Identify which cell holds the provided text, then report its (X, Y) central coordinate. 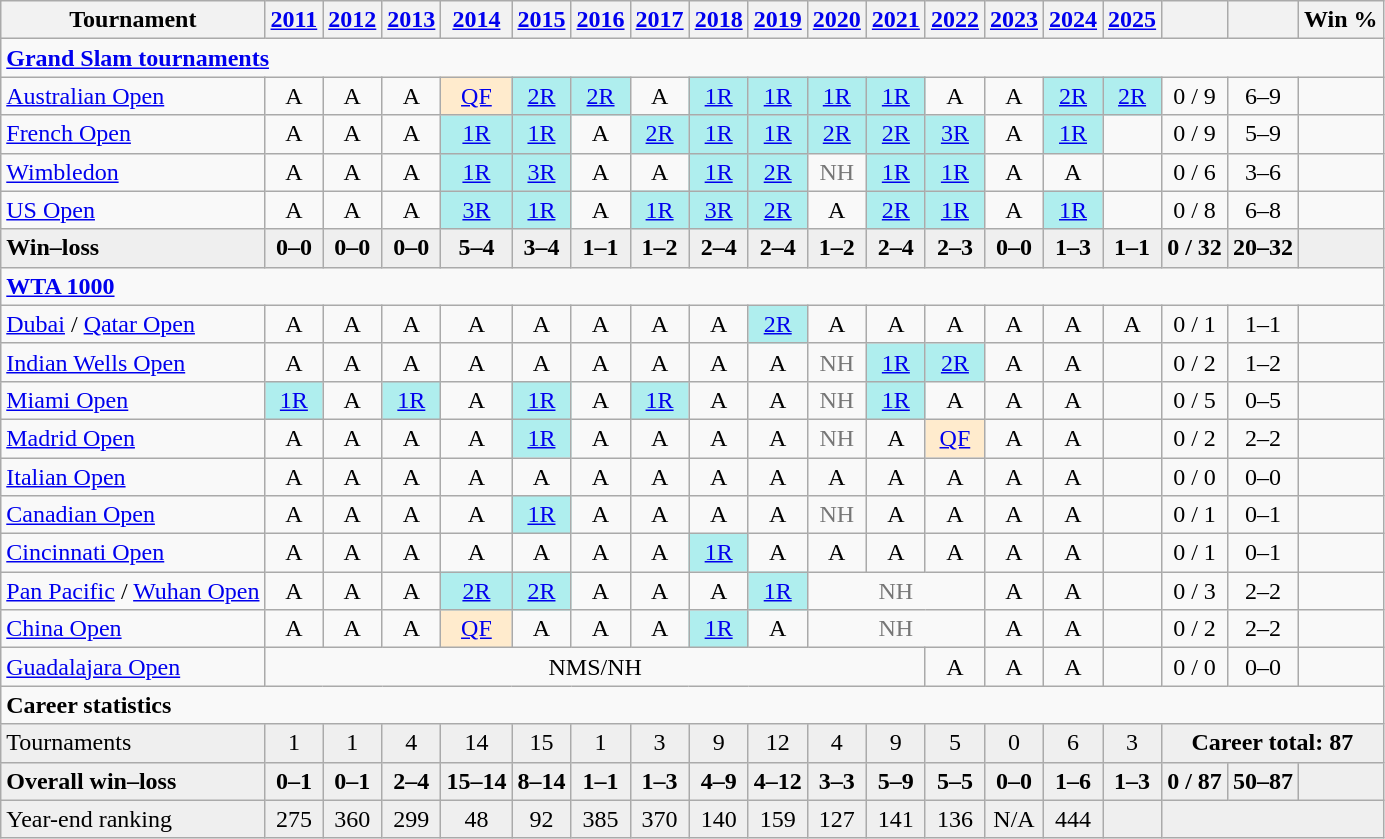
2023 (1014, 20)
140 (718, 819)
92 (542, 819)
2–3 (954, 248)
5 (954, 743)
0 / 3 (1195, 591)
14 (476, 743)
Win–loss (133, 248)
Tournament (133, 20)
Overall win–loss (133, 781)
Italian Open (133, 477)
15 (542, 743)
WTA 1000 (692, 286)
20–32 (1262, 248)
2013 (412, 20)
5–5 (954, 781)
385 (600, 819)
2011 (294, 20)
6 (1074, 743)
Career total: 87 (1272, 743)
2016 (600, 20)
Madrid Open (133, 438)
Australian Open (133, 96)
6–9 (1262, 96)
Indian Wells Open (133, 362)
275 (294, 819)
Wimbledon (133, 172)
French Open (133, 134)
NMS/NH (595, 667)
4–9 (718, 781)
12 (778, 743)
141 (896, 819)
Pan Pacific / Wuhan Open (133, 591)
127 (836, 819)
Tournaments (133, 743)
3–3 (836, 781)
0 / 87 (1195, 781)
15–14 (476, 781)
0–5 (1262, 400)
0 / 5 (1195, 400)
360 (352, 819)
Dubai / Qatar Open (133, 324)
159 (778, 819)
2020 (836, 20)
2012 (352, 20)
1–6 (1074, 781)
3–4 (542, 248)
2025 (1132, 20)
3–6 (1262, 172)
2017 (660, 20)
299 (412, 819)
Grand Slam tournaments (692, 58)
Canadian Open (133, 515)
2014 (476, 20)
Year-end ranking (133, 819)
0 / 6 (1195, 172)
2022 (954, 20)
0 / 32 (1195, 248)
2019 (778, 20)
2021 (896, 20)
0 / 8 (1195, 210)
Guadalajara Open (133, 667)
0 (1014, 743)
5–4 (476, 248)
2015 (542, 20)
370 (660, 819)
444 (1074, 819)
N/A (1014, 819)
8–14 (542, 781)
2024 (1074, 20)
4–12 (778, 781)
Cincinnati Open (133, 553)
Miami Open (133, 400)
2018 (718, 20)
Win % (1340, 20)
US Open (133, 210)
48 (476, 819)
China Open (133, 629)
50–87 (1262, 781)
Career statistics (692, 705)
136 (954, 819)
6–8 (1262, 210)
